For the text-containing cell, return its midpoint in (x, y) coordinate format. 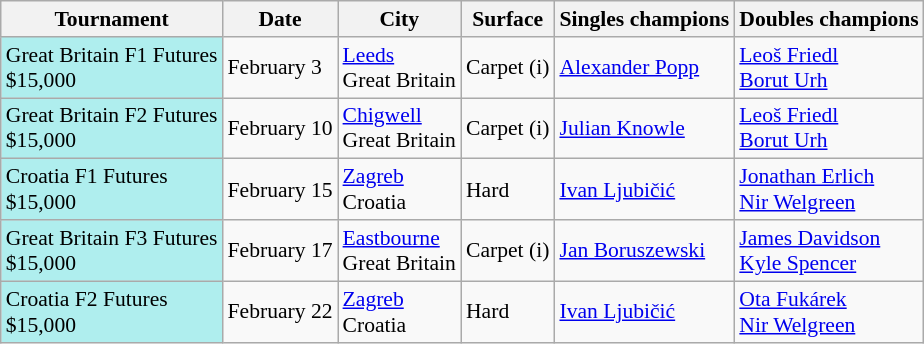
EastbourneGreat Britain (400, 250)
Great Britain F3 Futures$15,000 (112, 250)
Ota Fukárek Nir Welgreen (828, 312)
Croatia F1 Futures$15,000 (112, 190)
Jonathan Erlich Nir Welgreen (828, 190)
Doubles champions (828, 19)
Surface (508, 19)
February 10 (280, 128)
Great Britain F2 Futures$15,000 (112, 128)
February 17 (280, 250)
LeedsGreat Britain (400, 68)
City (400, 19)
Date (280, 19)
February 22 (280, 312)
Croatia F2 Futures$15,000 (112, 312)
Alexander Popp (644, 68)
Great Britain F1 Futures$15,000 (112, 68)
February 3 (280, 68)
Tournament (112, 19)
February 15 (280, 190)
James Davidson Kyle Spencer (828, 250)
ChigwellGreat Britain (400, 128)
Singles champions (644, 19)
Jan Boruszewski (644, 250)
Julian Knowle (644, 128)
